Output the [x, y] coordinate of the center of the cell containing the given text.  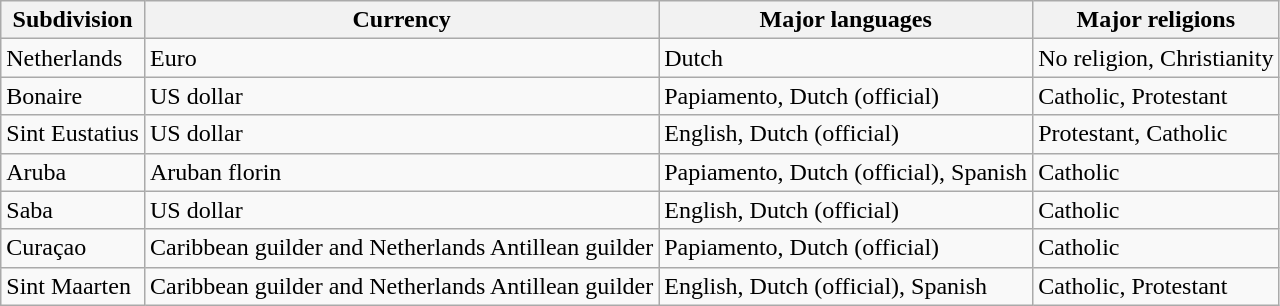
Papiamento, Dutch (official), Spanish [846, 172]
No religion, Christianity [1156, 58]
Currency [401, 20]
Protestant, Catholic [1156, 134]
Major languages [846, 20]
Bonaire [73, 96]
English, Dutch (official), Spanish [846, 286]
Sint Eustatius [73, 134]
Aruba [73, 172]
Aruban florin [401, 172]
Curaçao [73, 248]
Saba [73, 210]
Major religions [1156, 20]
Netherlands [73, 58]
Subdivision [73, 20]
Dutch [846, 58]
Sint Maarten [73, 286]
Euro [401, 58]
